Locate the cell with the specified text and output its (x, y) center coordinate. 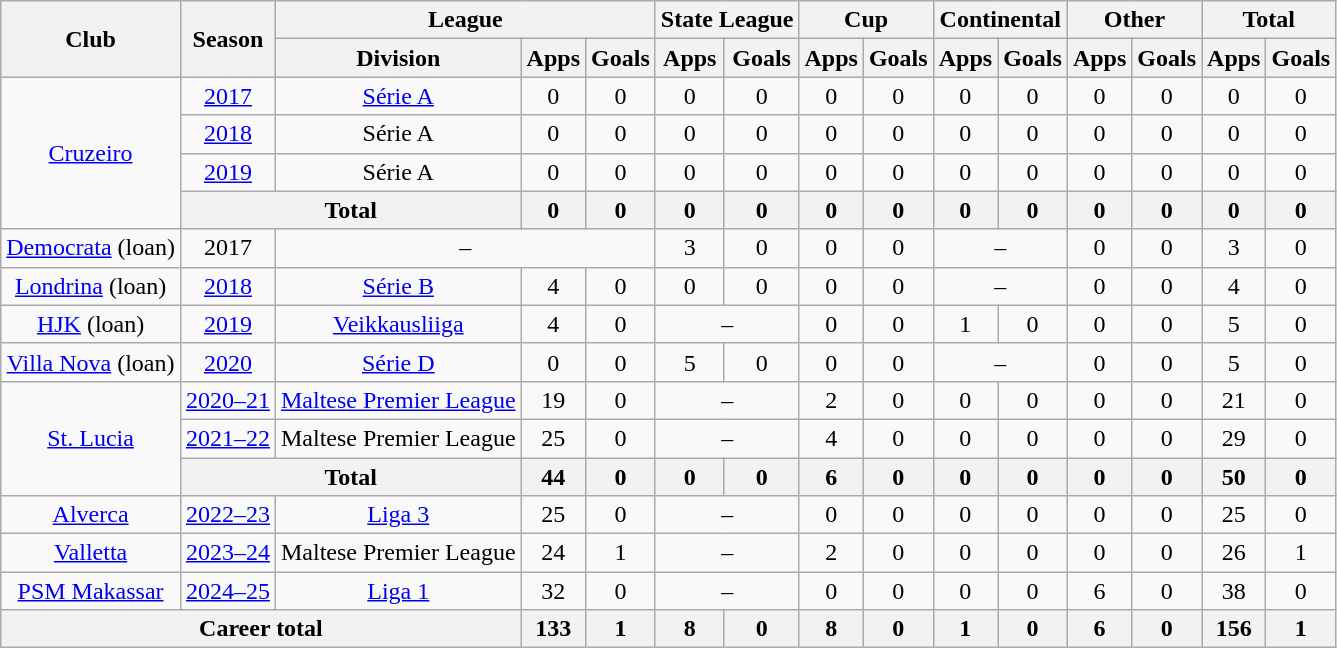
League (465, 20)
Liga 1 (398, 591)
Career total (261, 629)
Democrata (loan) (91, 248)
Série D (398, 362)
Club (91, 39)
2024–25 (228, 591)
Division (398, 58)
Season (228, 39)
2020 (228, 362)
Other (1134, 20)
29 (1234, 438)
Série B (398, 286)
Continental (1000, 20)
24 (553, 553)
PSM Makassar (91, 591)
2020–21 (228, 400)
2023–24 (228, 553)
44 (553, 477)
21 (1234, 400)
Valletta (91, 553)
St. Lucia (91, 438)
50 (1234, 477)
133 (553, 629)
Villa Nova (loan) (91, 362)
HJK (loan) (91, 324)
Liga 3 (398, 515)
32 (553, 591)
156 (1234, 629)
Veikkausliiga (398, 324)
Alverca (91, 515)
Cruzeiro (91, 153)
Cup (866, 20)
2022–23 (228, 515)
26 (1234, 553)
2021–22 (228, 438)
19 (553, 400)
State League (727, 20)
Londrina (loan) (91, 286)
38 (1234, 591)
